Capture the cell that displays the provided text and extract its (x, y) central coordinate. 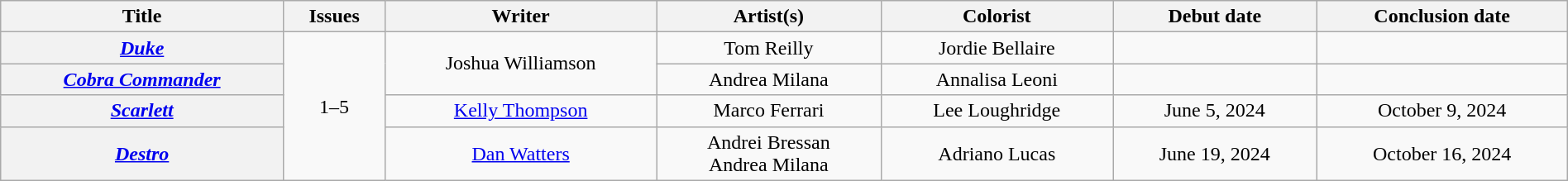
Annalisa Leoni (997, 79)
Writer (521, 17)
Joshua Williamson (521, 64)
Adriano Lucas (997, 154)
Artist(s) (769, 17)
Kelly Thompson (521, 111)
Destro (142, 154)
Andrei BressanAndrea Milana (769, 154)
Debut date (1216, 17)
1–5 (334, 106)
Dan Watters (521, 154)
October 16, 2024 (1442, 154)
Cobra Commander (142, 79)
Colorist (997, 17)
June 19, 2024 (1216, 154)
Tom Reilly (769, 48)
October 9, 2024 (1442, 111)
Jordie Bellaire (997, 48)
Andrea Milana (769, 79)
Marco Ferrari (769, 111)
Duke (142, 48)
June 5, 2024 (1216, 111)
Issues (334, 17)
Conclusion date (1442, 17)
Lee Loughridge (997, 111)
Scarlett (142, 111)
Title (142, 17)
